Capture the cell that displays the provided text and extract its [x, y] central coordinate. 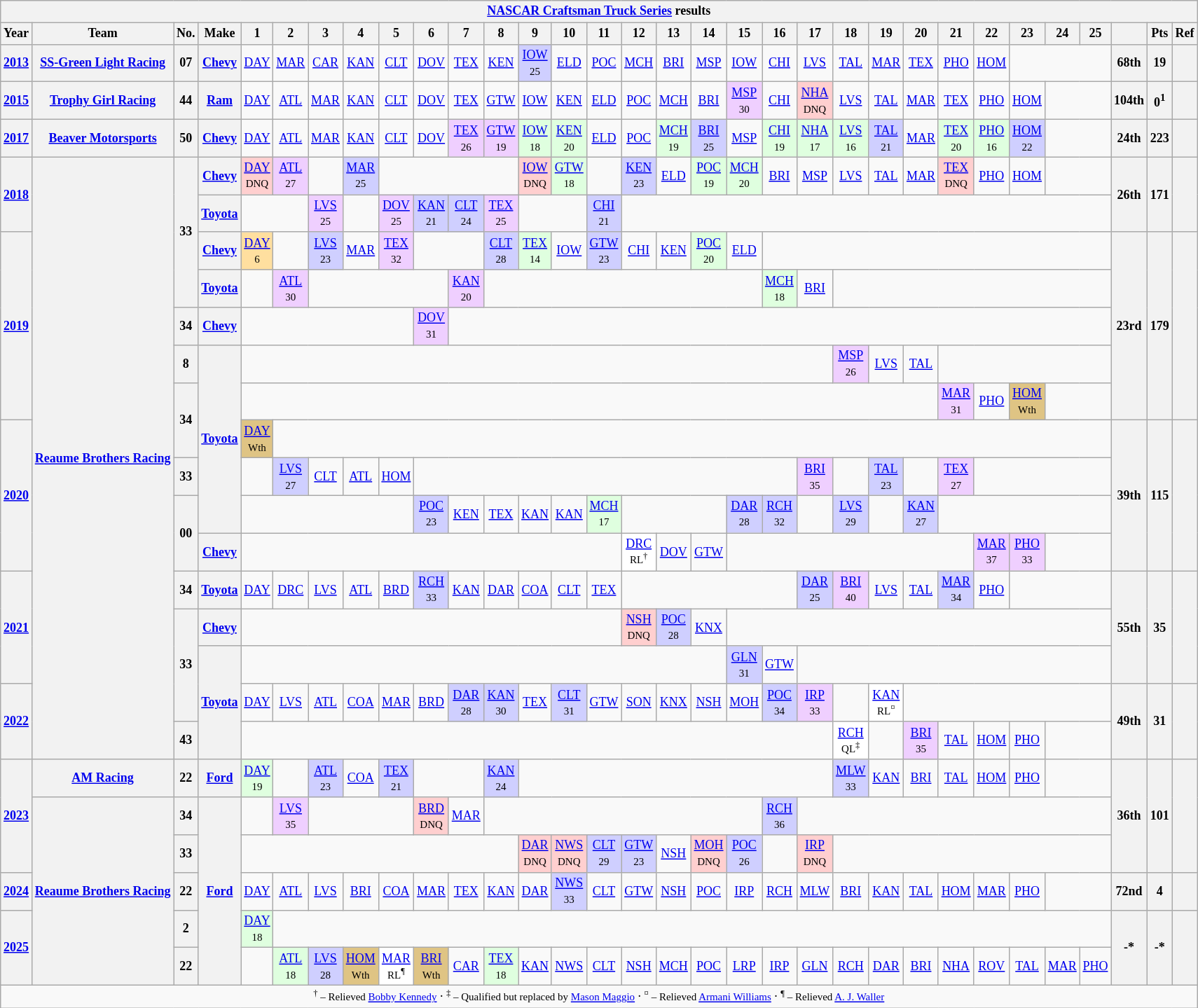
31 [1159, 722]
Pts [1159, 34]
21 [956, 34]
ATL23 [326, 778]
104th [1129, 101]
MCH17 [604, 514]
LVS28 [326, 967]
Beaver Motorsports [102, 138]
00 [186, 533]
101 [1159, 815]
POC26 [744, 854]
2021 [17, 628]
6 [432, 34]
RCH32 [780, 514]
24th [1129, 138]
SON [639, 703]
NHA [956, 967]
MOH [744, 703]
LVS23 [326, 251]
GLN [814, 967]
LVS16 [851, 138]
MCH19 [673, 138]
RCHQL‡ [851, 740]
MAR31 [956, 401]
24 [1062, 34]
179 [1159, 326]
TEX14 [535, 251]
DOV31 [432, 326]
† – Relieved Bobby Kennedy · ‡ – Qualified but replaced by Mason Maggio · ¤ – Relieved Armani Williams · ¶ – Relieved A. J. Waller [599, 997]
2018 [17, 195]
50 [186, 138]
POC19 [709, 176]
No. [186, 34]
KANRL¤ [886, 703]
MAR25 [360, 176]
BRI40 [851, 590]
NWSDNQ [569, 854]
CLT28 [501, 251]
MOHDNQ [709, 854]
CHI21 [604, 214]
HOM22 [1027, 138]
LVS29 [851, 514]
AM Racing [102, 778]
LVS25 [326, 214]
PHO16 [992, 138]
KAN24 [501, 778]
Make [220, 34]
DAY18 [257, 929]
43 [186, 740]
POC34 [780, 703]
POC20 [709, 251]
GTW19 [501, 138]
2022 [17, 722]
TEX26 [466, 138]
DAY6 [257, 251]
TAL21 [886, 138]
ATL30 [291, 289]
NSHDNQ [639, 628]
01 [1159, 101]
2013 [17, 63]
2020 [17, 496]
DRCRL† [639, 552]
CLT24 [466, 214]
MLW [814, 891]
MAR34 [956, 590]
DARDNQ [535, 854]
NWS [569, 967]
POC23 [432, 514]
5 [397, 34]
14 [709, 34]
TAL23 [886, 476]
MSP26 [851, 364]
23rd [1129, 326]
IRPDNQ [814, 854]
KAN30 [501, 703]
MSP30 [744, 101]
68th [1129, 63]
LRP [744, 967]
MLW33 [851, 778]
25 [1096, 34]
GLN31 [744, 665]
36th [1129, 815]
223 [1159, 138]
MAR37 [992, 552]
TEX32 [397, 251]
DAY19 [257, 778]
TEX20 [956, 138]
13 [673, 34]
NHADNQ [814, 101]
POC28 [673, 628]
IRP33 [814, 703]
SS-Green Light Racing [102, 63]
TEX27 [956, 476]
KEN20 [569, 138]
DRC [291, 590]
2019 [17, 326]
NHA17 [814, 138]
44 [186, 101]
9 [535, 34]
23 [1027, 34]
2025 [17, 948]
IOWDNQ [535, 176]
MCH18 [780, 289]
11 [604, 34]
ATL18 [291, 967]
KAN27 [921, 514]
7 [466, 34]
07 [186, 63]
39th [1129, 496]
KAN20 [466, 289]
26th [1129, 195]
Ram [220, 101]
3 [326, 34]
10 [569, 34]
LVS35 [291, 816]
BRI25 [709, 138]
12 [639, 34]
CHI19 [780, 138]
NASCAR Craftsman Truck Series results [599, 11]
CLT29 [604, 854]
115 [1159, 496]
IOW18 [535, 138]
49th [1129, 722]
Trophy Girl Racing [102, 101]
MCH20 [744, 176]
171 [1159, 195]
RCH36 [780, 816]
72nd [1129, 891]
2024 [17, 891]
16 [780, 34]
1 [257, 34]
18 [851, 34]
TEXDNQ [956, 176]
DAYDNQ [257, 176]
20 [921, 34]
RCH33 [432, 590]
DOV25 [397, 214]
TEX25 [501, 214]
2015 [17, 101]
TEX21 [397, 778]
ATL27 [291, 176]
KAN21 [432, 214]
2023 [17, 815]
15 [744, 34]
55th [1129, 628]
GTW18 [569, 176]
PHO33 [1027, 552]
ROV [992, 967]
NWS33 [569, 891]
MARRL¶ [397, 967]
CLT31 [569, 703]
DAR25 [814, 590]
17 [814, 34]
IOW25 [535, 63]
Year [17, 34]
35 [1159, 628]
2017 [17, 138]
BRIWth [432, 967]
TEX18 [501, 967]
Ref [1185, 34]
DAYWth [257, 439]
LVS27 [291, 476]
BRDDNQ [432, 816]
Team [102, 34]
KEN23 [639, 176]
